Return the [X, Y] coordinate for the center point of the cell that contains the specified text.  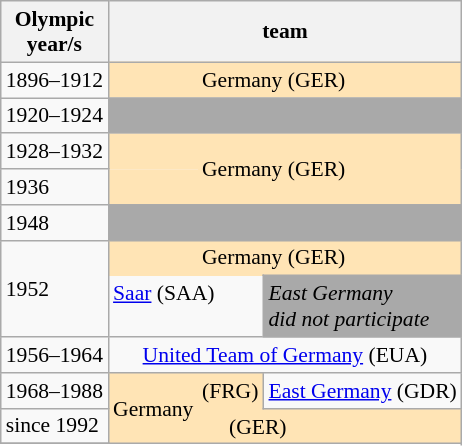
Olympicyear/s [54, 32]
1952 [54, 288]
1920–1924 [54, 116]
(FRG) [231, 391]
team [285, 32]
1948 [54, 223]
Germany [153, 408]
1968–1988 [54, 391]
United Team of Germany (EUA) [285, 355]
1896–1912 [54, 80]
since 1992 [54, 426]
East Germanydid not participate [362, 306]
East Germany (GDR) [362, 391]
Saar (SAA) [186, 306]
1936 [54, 187]
1928–1932 [54, 152]
(GER) [330, 426]
1956–1964 [54, 355]
